Capture the cell that displays the provided text and extract its (x, y) central coordinate. 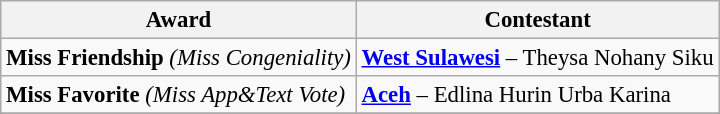
Miss Favorite (Miss App&Text Vote) (179, 95)
West Sulawesi – Theysa Nohany Siku (538, 58)
Aceh – Edlina Hurin Urba Karina (538, 95)
Miss Friendship (Miss Congeniality) (179, 58)
Contestant (538, 20)
Award (179, 20)
